Pinpoint the cell where the given text exists, returning its (x, y) midpoint coordinate. 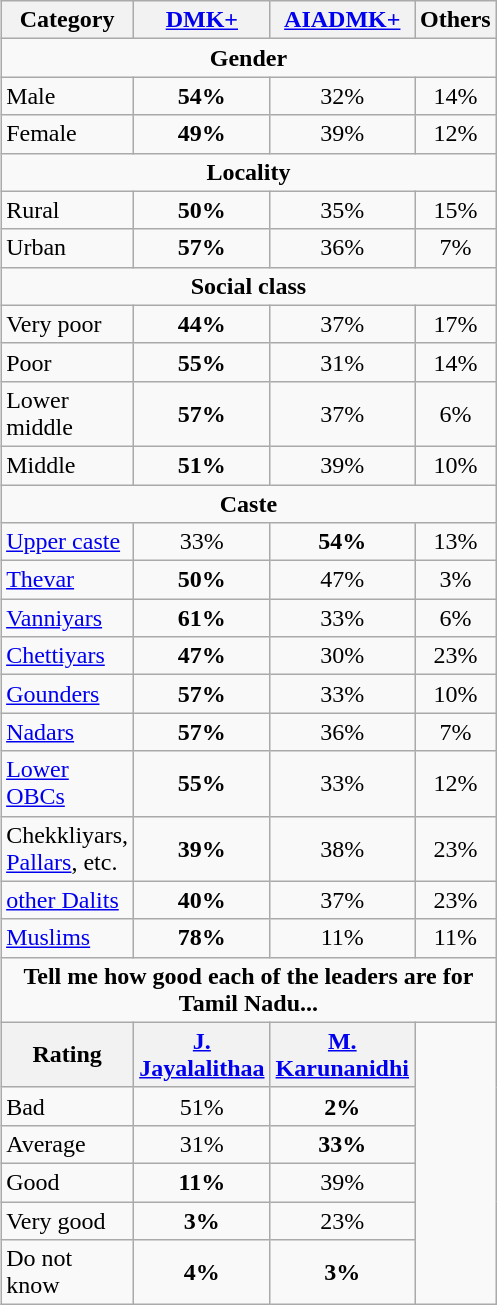
AIADMK+ (342, 20)
40% (202, 900)
Urban (68, 248)
2% (342, 1106)
15% (456, 210)
Very good (68, 1221)
Very poor (68, 324)
Lower OBCs (68, 784)
Gounders (68, 694)
13% (456, 542)
Muslims (68, 938)
J. Jayalalithaa (202, 1054)
Average (68, 1144)
Tell me how good each of the leaders are for Tamil Nadu... (249, 990)
Locality (249, 172)
DMK+ (202, 20)
Chettiyars (68, 656)
M. Karunanidhi (342, 1054)
49% (202, 134)
Vanniyars (68, 618)
other Dalits (68, 900)
Others (456, 20)
Good (68, 1182)
44% (202, 324)
Middle (68, 465)
61% (202, 618)
Category (68, 20)
Female (68, 134)
Caste (249, 503)
38% (342, 848)
35% (342, 210)
30% (342, 656)
Do not know (68, 1272)
Male (68, 96)
Chekkliyars, Pallars, etc. (68, 848)
32% (342, 96)
Upper caste (68, 542)
4% (202, 1272)
78% (202, 938)
Poor (68, 362)
Rural (68, 210)
Bad (68, 1106)
Lower middle (68, 414)
Rating (68, 1054)
Thevar (68, 580)
Gender (249, 58)
Social class (249, 286)
Nadars (68, 732)
17% (456, 324)
